From the cell containing the given text, extract its center point as [X, Y] coordinate. 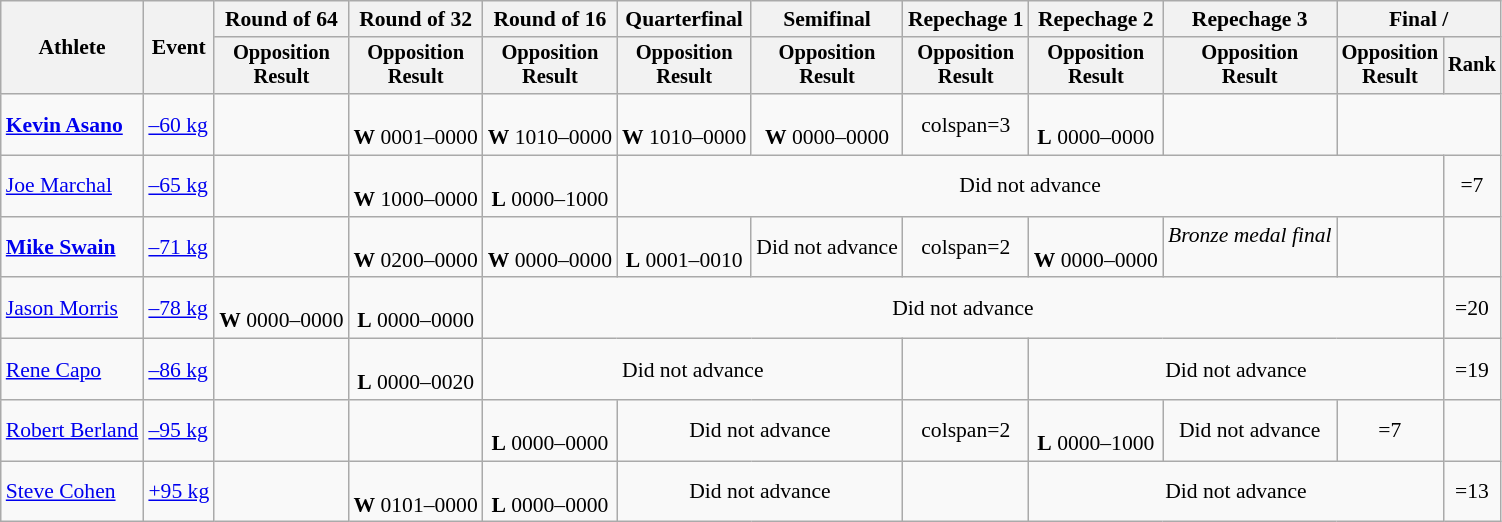
–95 kg [178, 430]
+95 kg [178, 492]
Mike Swain [72, 248]
–71 kg [178, 248]
Jason Morris [72, 308]
W 0101–0000 [415, 492]
Round of 16 [550, 19]
Athlete [72, 48]
–60 kg [178, 124]
Rank [1472, 66]
W 0001–0000 [415, 124]
Event [178, 48]
Rene Capo [72, 370]
Robert Berland [72, 430]
Round of 32 [415, 19]
Repechage 2 [1096, 19]
Round of 64 [281, 19]
Quarterfinal [684, 19]
=19 [1472, 370]
Joe Marchal [72, 186]
=13 [1472, 492]
–86 kg [178, 370]
W 1000–0000 [415, 186]
–78 kg [178, 308]
Steve Cohen [72, 492]
Semifinal [827, 19]
Final / [1419, 19]
–65 kg [178, 186]
colspan=3 [966, 124]
=20 [1472, 308]
Kevin Asano [72, 124]
Repechage 1 [966, 19]
L 0000–0020 [415, 370]
Repechage 3 [1250, 19]
W 0200–0000 [415, 248]
L 0001–0010 [684, 248]
Bronze medal final [1250, 248]
